Output the [X, Y] coordinate of the center of the cell containing the given text.  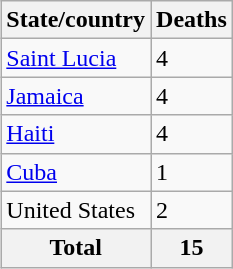
1 [192, 172]
Haiti [76, 134]
Total [76, 248]
Cuba [76, 172]
Jamaica [76, 96]
State/country [76, 20]
Saint Lucia [76, 58]
2 [192, 210]
15 [192, 248]
Deaths [192, 20]
United States [76, 210]
